Capture the cell that displays the provided text and extract its (X, Y) central coordinate. 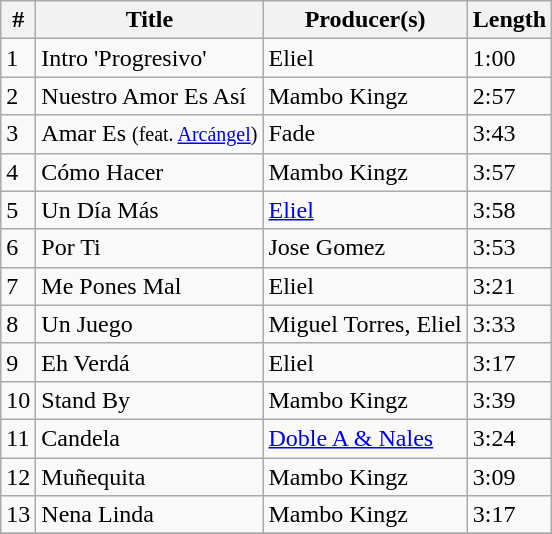
3:09 (509, 477)
Nuestro Amor Es Así (150, 96)
3:24 (509, 438)
12 (18, 477)
Muñequita (150, 477)
Me Pones Mal (150, 286)
Doble A & Nales (365, 438)
4 (18, 172)
3:53 (509, 248)
2:57 (509, 96)
Eh Verdá (150, 362)
3 (18, 134)
3:43 (509, 134)
Jose Gomez (365, 248)
1 (18, 58)
3:33 (509, 324)
6 (18, 248)
Stand By (150, 400)
8 (18, 324)
10 (18, 400)
# (18, 20)
Miguel Torres, Eliel (365, 324)
Un Juego (150, 324)
Length (509, 20)
Amar Es (feat. Arcángel) (150, 134)
13 (18, 515)
Title (150, 20)
Nena Linda (150, 515)
Por Ti (150, 248)
2 (18, 96)
11 (18, 438)
1:00 (509, 58)
Un Día Más (150, 210)
7 (18, 286)
9 (18, 362)
Candela (150, 438)
Fade (365, 134)
3:58 (509, 210)
3:39 (509, 400)
Cómo Hacer (150, 172)
3:21 (509, 286)
5 (18, 210)
Intro 'Progresivo' (150, 58)
3:57 (509, 172)
Producer(s) (365, 20)
